Provide the (X, Y) coordinate of the cell's center where the given text is located.  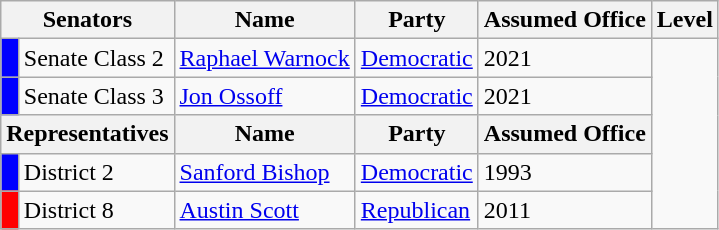
District 2 (96, 172)
Senate Class 3 (96, 96)
Senate Class 2 (96, 58)
Austin Scott (264, 210)
Republican (416, 210)
Raphael Warnock (264, 58)
1993 (564, 172)
Senators (88, 20)
2011 (564, 210)
Sanford Bishop (264, 172)
Representatives (88, 134)
Level (684, 20)
District 8 (96, 210)
Jon Ossoff (264, 96)
